Pinpoint the cell where the given text exists, returning its [X, Y] midpoint coordinate. 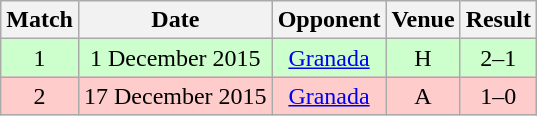
2 [40, 96]
Date [175, 20]
1 December 2015 [175, 58]
H [423, 58]
A [423, 96]
1–0 [498, 96]
Opponent [329, 20]
Match [40, 20]
Result [498, 20]
1 [40, 58]
17 December 2015 [175, 96]
2–1 [498, 58]
Venue [423, 20]
